Output the [x, y] coordinate of the center of the cell containing the given text.  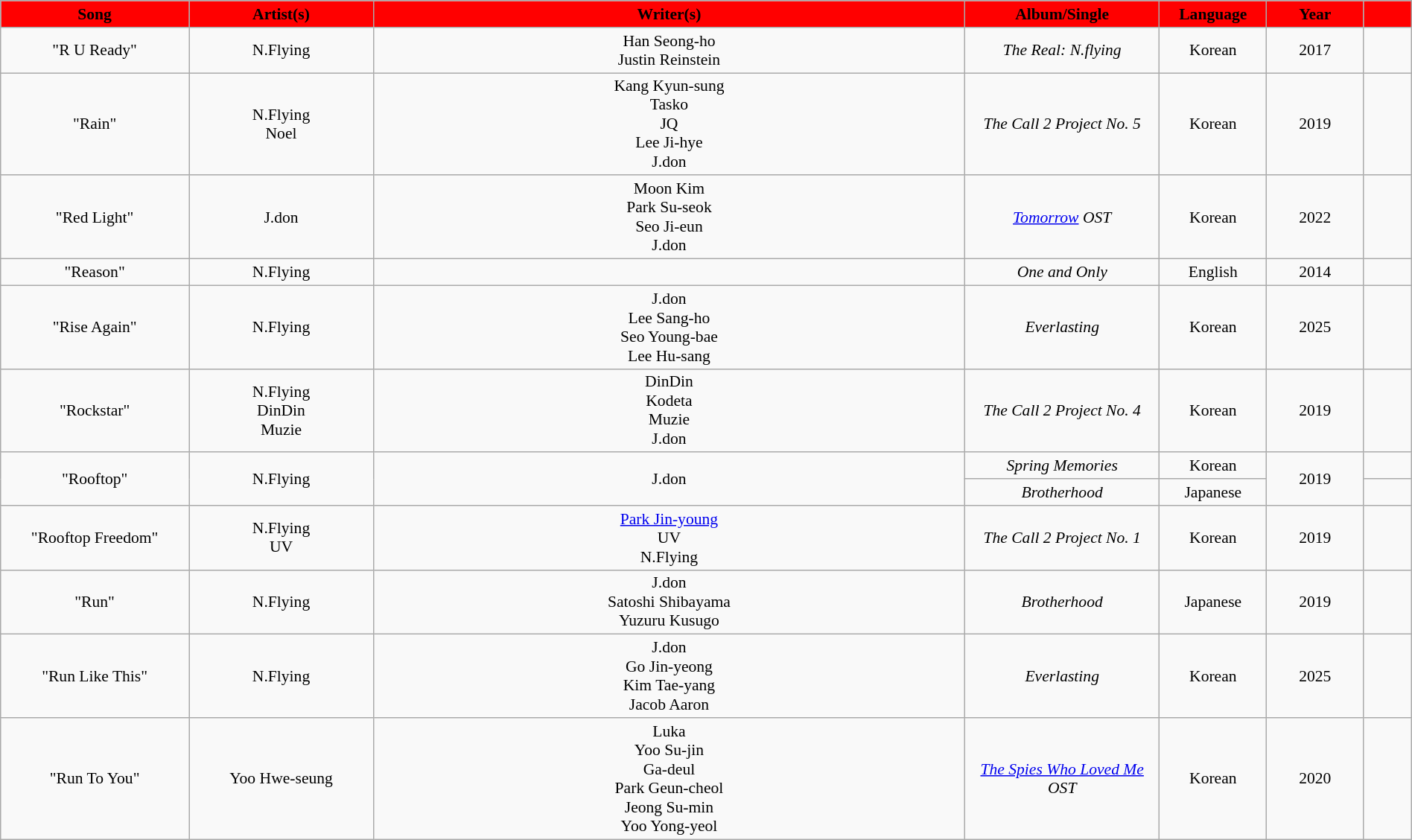
"Rockstar" [95, 410]
"Reason" [95, 272]
2022 [1315, 217]
Moon Kim Park Su-seok Seo Ji-eun J.don [669, 217]
N.Flying UV [282, 538]
The Real: N.flying [1062, 49]
2020 [1315, 779]
English [1213, 272]
Park Jin-young UV N.Flying [669, 538]
Year [1315, 14]
"Rooftop" [95, 478]
The Call 2 Project No. 1 [1062, 538]
J.don Satoshi Shibayama Yuzuru Kusugo [669, 602]
Luka Yoo Su-jin Ga-deul Park Geun-cheol Jeong Su-min Yoo Yong-yeol [669, 779]
Album/Single [1062, 14]
"Rise Again" [95, 327]
Yoo Hwe-seung [282, 779]
"Run" [95, 602]
J.don Go Jin-yeong Kim Tae-yang Jacob Aaron [669, 676]
Tomorrow OST [1062, 217]
The Call 2 Project No. 4 [1062, 410]
Writer(s) [669, 14]
J.don Lee Sang-ho Seo Young-bae Lee Hu-sang [669, 327]
"Run To You" [95, 779]
Song [95, 14]
DinDin Kodeta Muzie J.don [669, 410]
Artist(s) [282, 14]
"Rain" [95, 124]
N.Flying Noel [282, 124]
"R U Ready" [95, 49]
N.Flying DinDin Muzie [282, 410]
2017 [1315, 49]
Language [1213, 14]
Han Seong-ho Justin Reinstein [669, 49]
"Red Light" [95, 217]
"Run Like This" [95, 676]
2014 [1315, 272]
Kang Kyun-sung Tasko JQ Lee Ji-hye J.don [669, 124]
The Call 2 Project No. 5 [1062, 124]
The Spies Who Loved Me OST [1062, 779]
One and Only [1062, 272]
"Rooftop Freedom" [95, 538]
Spring Memories [1062, 465]
